Provide the (x, y) coordinate of the cell's center where the given text is located.  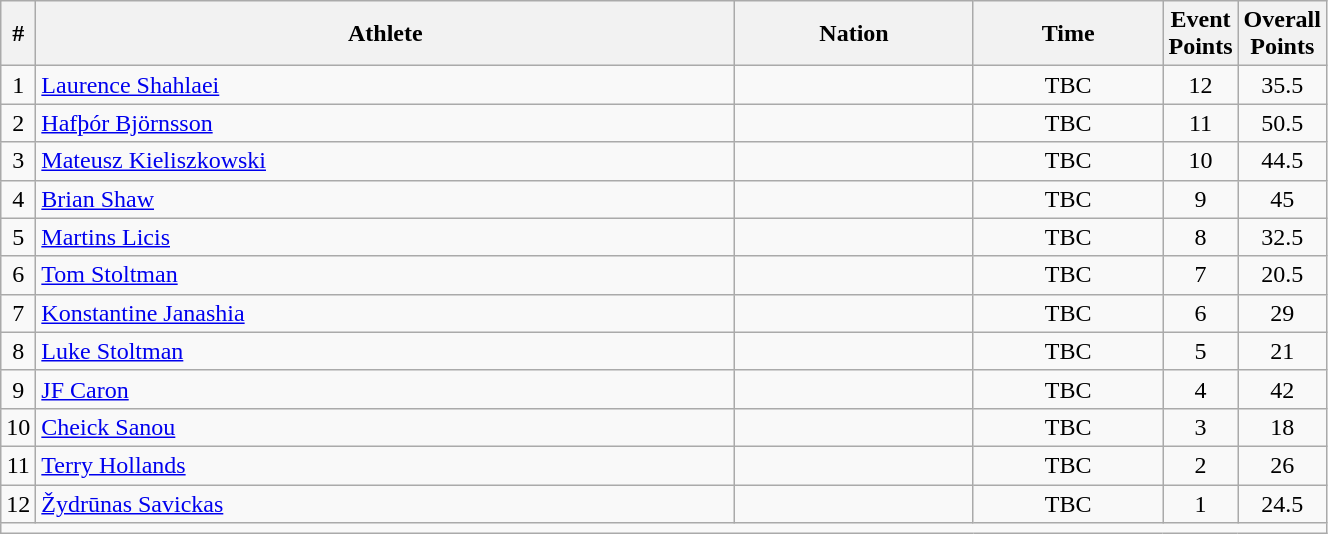
44.5 (1282, 161)
Overall Points (1282, 34)
Martins Licis (386, 237)
29 (1282, 313)
42 (1282, 389)
Luke Stoltman (386, 351)
Terry Hollands (386, 465)
Nation (854, 34)
24.5 (1282, 503)
Žydrūnas Savickas (386, 503)
35.5 (1282, 85)
Event Points (1200, 34)
Time (1068, 34)
20.5 (1282, 275)
Konstantine Janashia (386, 313)
JF Caron (386, 389)
45 (1282, 199)
Mateusz Kieliszkowski (386, 161)
32.5 (1282, 237)
Athlete (386, 34)
26 (1282, 465)
18 (1282, 427)
Hafþór Björnsson (386, 123)
Tom Stoltman (386, 275)
Cheick Sanou (386, 427)
# (18, 34)
Laurence Shahlaei (386, 85)
Brian Shaw (386, 199)
21 (1282, 351)
50.5 (1282, 123)
